Output the (x, y) coordinate of the center of the cell containing the given text.  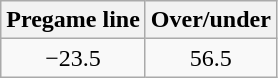
56.5 (210, 58)
−23.5 (74, 58)
Pregame line (74, 20)
Over/under (210, 20)
